Return the (X, Y) coordinate for the center point of the cell that contains the specified text.  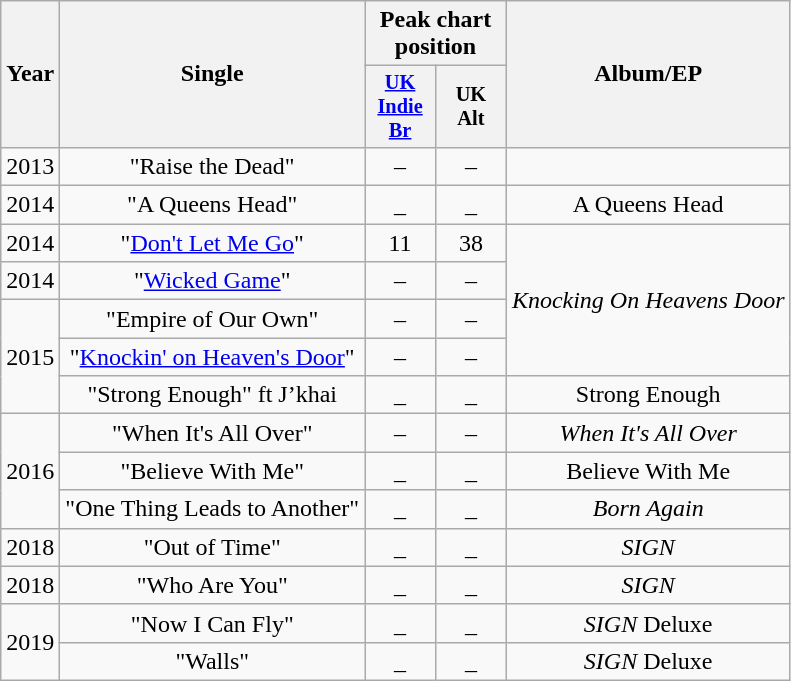
"Out of Time" (212, 547)
38 (470, 243)
11 (400, 243)
"Who Are You" (212, 585)
Knocking On Heavens Door (648, 300)
"Wicked Game" (212, 281)
"Knockin' on Heaven's Door" (212, 357)
Single (212, 74)
A Queens Head (648, 205)
UK Indie Br (400, 107)
"A Queens Head" (212, 205)
"One Thing Leads to Another" (212, 509)
2013 (30, 166)
Born Again (648, 509)
Album/EP (648, 74)
"Believe With Me" (212, 471)
"Empire of Our Own" (212, 319)
"Strong Enough" ft J’khai (212, 395)
Peak chart position (436, 34)
"When It's All Over" (212, 433)
2019 (30, 642)
"Walls" (212, 661)
2015 (30, 357)
Year (30, 74)
When It's All Over (648, 433)
UK Alt (470, 107)
2016 (30, 471)
"Raise the Dead" (212, 166)
Strong Enough (648, 395)
"Now I Can Fly" (212, 623)
"Don't Let Me Go" (212, 243)
Believe With Me (648, 471)
